Output the (x, y) coordinate of the center of the cell containing the given text.  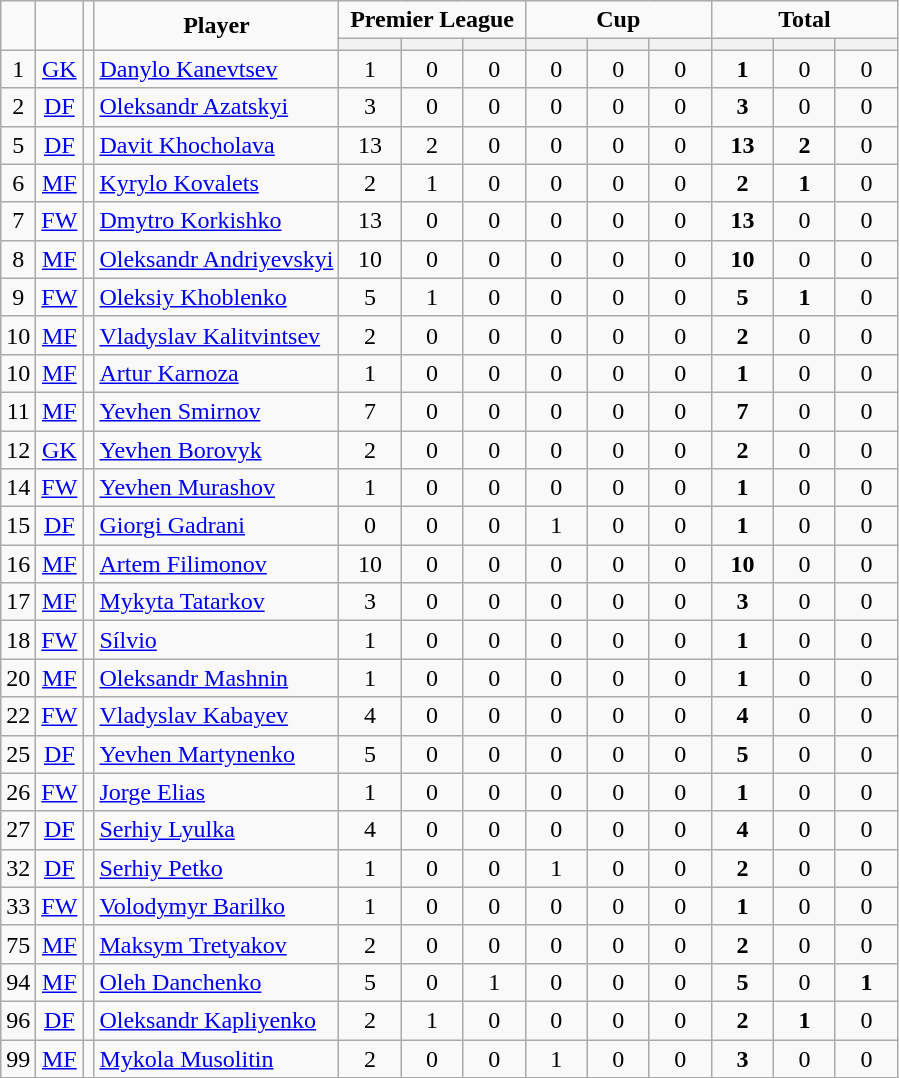
Maksym Tretyakov (216, 944)
Oleksandr Kapliyenko (216, 1020)
22 (18, 716)
75 (18, 944)
11 (18, 411)
25 (18, 754)
Mykola Musolitin (216, 1059)
12 (18, 449)
94 (18, 982)
33 (18, 906)
26 (18, 792)
Total (804, 20)
Giorgi Gadrani (216, 526)
6 (18, 183)
Yevhen Murashov (216, 488)
99 (18, 1059)
Mykyta Tatarkov (216, 602)
Davit Khocholava (216, 145)
Yevhen Smirnov (216, 411)
Yevhen Borovyk (216, 449)
Kyrylo Kovalets (216, 183)
Artur Karnoza (216, 373)
8 (18, 259)
Cup (618, 20)
14 (18, 488)
Yevhen Martynenko (216, 754)
Oleh Danchenko (216, 982)
27 (18, 830)
16 (18, 564)
Volodymyr Barilko (216, 906)
Player (216, 26)
Serhiy Lyulka (216, 830)
Vladyslav Kabayev (216, 716)
Artem Filimonov (216, 564)
Oleksandr Azatskyi (216, 107)
Sílvio (216, 640)
Serhiy Petko (216, 868)
Vladyslav Kalitvintsev (216, 335)
17 (18, 602)
Oleksiy Khoblenko (216, 297)
20 (18, 678)
18 (18, 640)
Jorge Elias (216, 792)
Oleksandr Mashnin (216, 678)
Oleksandr Andriyevskyi (216, 259)
32 (18, 868)
9 (18, 297)
15 (18, 526)
Danylo Kanevtsev (216, 69)
Premier League (432, 20)
Dmytro Korkishko (216, 221)
96 (18, 1020)
